For the text-containing cell, return its midpoint in (x, y) coordinate format. 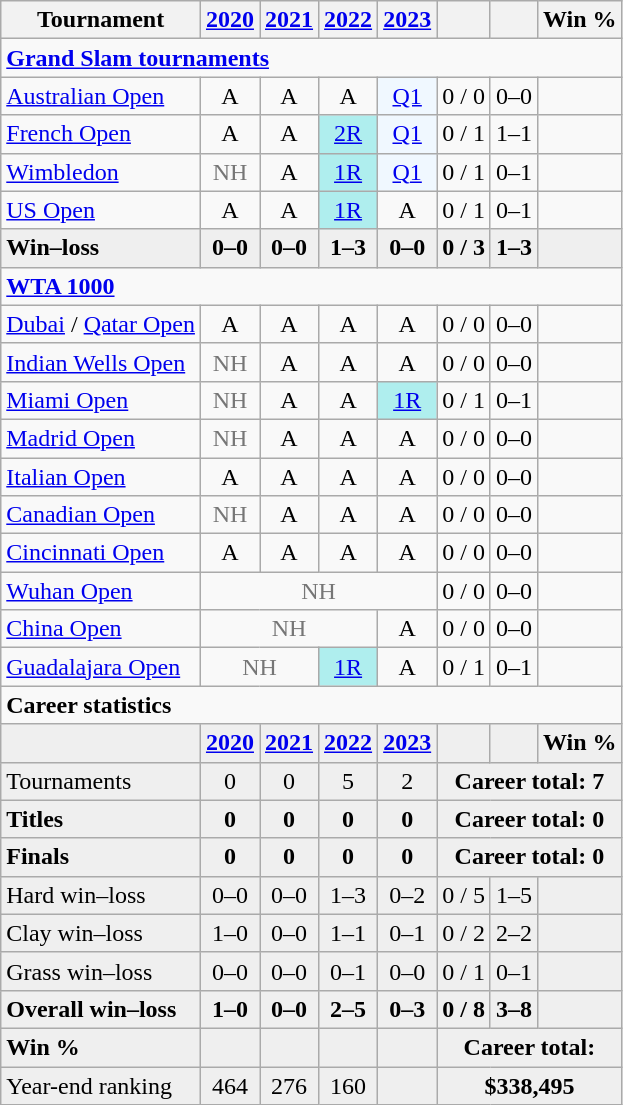
Cincinnati Open (101, 553)
Hard win–loss (101, 895)
Overall win–loss (101, 1009)
1–5 (514, 895)
276 (290, 1085)
Career total: (530, 1047)
2–2 (514, 933)
0 / 3 (464, 248)
WTA 1000 (312, 286)
Canadian Open (101, 515)
0 / 2 (464, 933)
3–8 (514, 1009)
Australian Open (101, 96)
464 (230, 1085)
160 (348, 1085)
French Open (101, 134)
0–3 (408, 1009)
Clay win–loss (101, 933)
Dubai / Qatar Open (101, 324)
China Open (101, 629)
$338,495 (530, 1085)
Year-end ranking (101, 1085)
0 / 5 (464, 895)
Madrid Open (101, 438)
Tournaments (101, 781)
Italian Open (101, 477)
0–2 (408, 895)
Wuhan Open (101, 591)
Tournament (101, 20)
Career total: 7 (530, 781)
2 (408, 781)
Grass win–loss (101, 971)
5 (348, 781)
2R (348, 134)
Wimbledon (101, 172)
Titles (101, 819)
US Open (101, 210)
Career statistics (312, 705)
Indian Wells Open (101, 362)
Miami Open (101, 400)
2–5 (348, 1009)
Guadalajara Open (101, 667)
Win–loss (101, 248)
Grand Slam tournaments (312, 58)
Finals (101, 857)
0 / 8 (464, 1009)
